For the text-containing cell, return its midpoint in (X, Y) coordinate format. 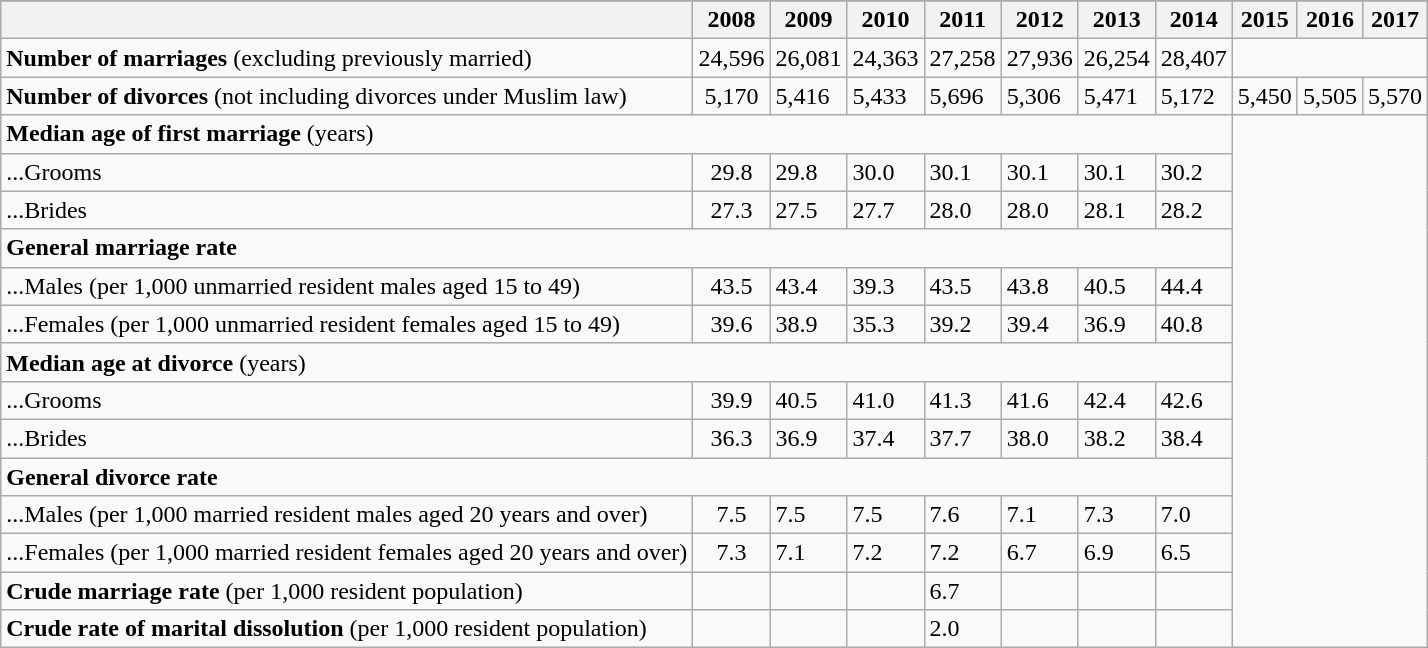
...Females (per 1,000 married resident females aged 20 years and over) (347, 553)
2012 (1040, 20)
38.4 (1194, 438)
24,596 (732, 58)
6.9 (1116, 553)
2.0 (962, 629)
27.3 (732, 210)
28,407 (1194, 58)
39.4 (1040, 324)
37.4 (886, 438)
43.4 (808, 286)
7.0 (1194, 515)
28.1 (1116, 210)
2011 (962, 20)
...Females (per 1,000 unmarried resident females aged 15 to 49) (347, 324)
...Males (per 1,000 unmarried resident males aged 15 to 49) (347, 286)
41.0 (886, 400)
39.6 (732, 324)
39.2 (962, 324)
27.7 (886, 210)
26,254 (1116, 58)
42.6 (1194, 400)
5,416 (808, 96)
37.7 (962, 438)
43.8 (1040, 286)
5,696 (962, 96)
5,433 (886, 96)
2015 (1264, 20)
39.9 (732, 400)
38.2 (1116, 438)
5,306 (1040, 96)
39.3 (886, 286)
30.0 (886, 172)
44.4 (1194, 286)
Median age at divorce (years) (617, 362)
Crude rate of marital dissolution (per 1,000 resident population) (347, 629)
7.6 (962, 515)
2013 (1116, 20)
5,170 (732, 96)
26,081 (808, 58)
5,570 (1394, 96)
...Males (per 1,000 married resident males aged 20 years and over) (347, 515)
27,936 (1040, 58)
2014 (1194, 20)
36.3 (732, 438)
35.3 (886, 324)
Number of divorces (not including divorces under Muslim law) (347, 96)
38.0 (1040, 438)
2010 (886, 20)
Median age of first marriage (years) (617, 134)
2008 (732, 20)
40.8 (1194, 324)
Number of marriages (excluding previously married) (347, 58)
38.9 (808, 324)
28.2 (1194, 210)
General divorce rate (617, 477)
General marriage rate (617, 248)
5,172 (1194, 96)
6.5 (1194, 553)
2017 (1394, 20)
27.5 (808, 210)
2016 (1330, 20)
2009 (808, 20)
5,471 (1116, 96)
24,363 (886, 58)
Crude marriage rate (per 1,000 resident population) (347, 591)
27,258 (962, 58)
41.6 (1040, 400)
42.4 (1116, 400)
30.2 (1194, 172)
41.3 (962, 400)
5,450 (1264, 96)
5,505 (1330, 96)
